Output the (x, y) coordinate of the center of the cell containing the given text.  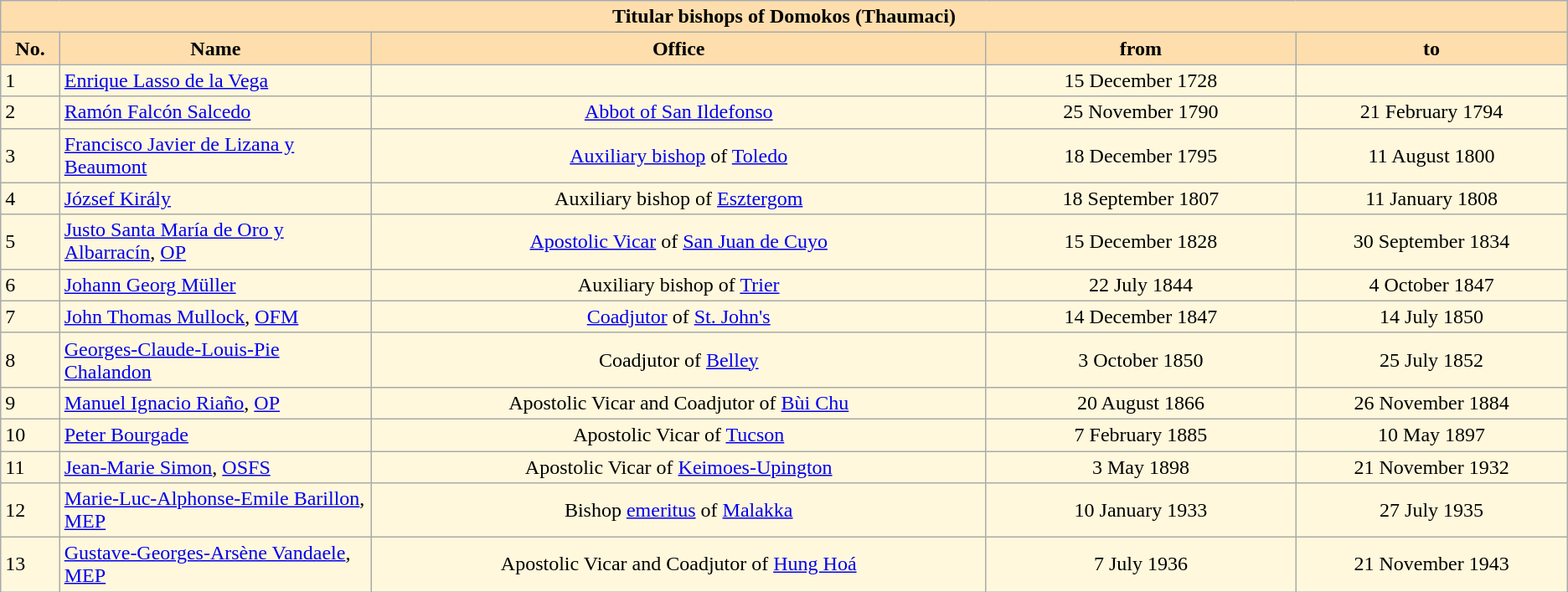
Auxiliary bishop of Trier (678, 285)
21 November 1943 (1431, 564)
Apostolic Vicar of Keimoes-Upington (678, 466)
Georges-Claude-Louis-Pie Chalandon (215, 360)
11 August 1800 (1431, 156)
13 (30, 564)
18 December 1795 (1141, 156)
10 (30, 435)
Peter Bourgade (215, 435)
Francisco Javier de Lizana y Beaumont (215, 156)
to (1431, 49)
9 (30, 403)
Enrique Lasso de la Vega (215, 80)
Coadjutor of St. John's (678, 317)
Marie-Luc-Alphonse-Emile Barillon, MEP (215, 511)
Justo Santa María de Oro y Albarracín, OP (215, 241)
3 May 1898 (1141, 466)
22 July 1844 (1141, 285)
15 December 1728 (1141, 80)
Jean-Marie Simon, OSFS (215, 466)
Auxiliary bishop of Toledo (678, 156)
Apostolic Vicar and Coadjutor of Bùi Chu (678, 403)
10 January 1933 (1141, 511)
15 December 1828 (1141, 241)
Name (215, 49)
21 February 1794 (1431, 112)
10 May 1897 (1431, 435)
John Thomas Mullock, OFM (215, 317)
27 July 1935 (1431, 511)
7 July 1936 (1141, 564)
Abbot of San Ildefonso (678, 112)
21 November 1932 (1431, 466)
Gustave-Georges-Arsène Vandaele, MEP (215, 564)
Ramón Falcón Salcedo (215, 112)
1 (30, 80)
7 (30, 317)
11 January 1808 (1431, 198)
Bishop emeritus of Malakka (678, 511)
Coadjutor of Belley (678, 360)
14 July 1850 (1431, 317)
Johann Georg Müller (215, 285)
7 February 1885 (1141, 435)
3 October 1850 (1141, 360)
Manuel Ignacio Riaño, OP (215, 403)
Apostolic Vicar of San Juan de Cuyo (678, 241)
26 November 1884 (1431, 403)
4 (30, 198)
18 September 1807 (1141, 198)
József Király (215, 198)
Apostolic Vicar of Tucson (678, 435)
25 July 1852 (1431, 360)
12 (30, 511)
4 October 1847 (1431, 285)
2 (30, 112)
5 (30, 241)
11 (30, 466)
Auxiliary bishop of Esztergom (678, 198)
25 November 1790 (1141, 112)
6 (30, 285)
from (1141, 49)
14 December 1847 (1141, 317)
30 September 1834 (1431, 241)
Office (678, 49)
3 (30, 156)
No. (30, 49)
Titular bishops of Domokos (Thaumaci) (784, 17)
Apostolic Vicar and Coadjutor of Hung Hoá (678, 564)
8 (30, 360)
20 August 1866 (1141, 403)
